Identify which cell holds the provided text, then report its [x, y] central coordinate. 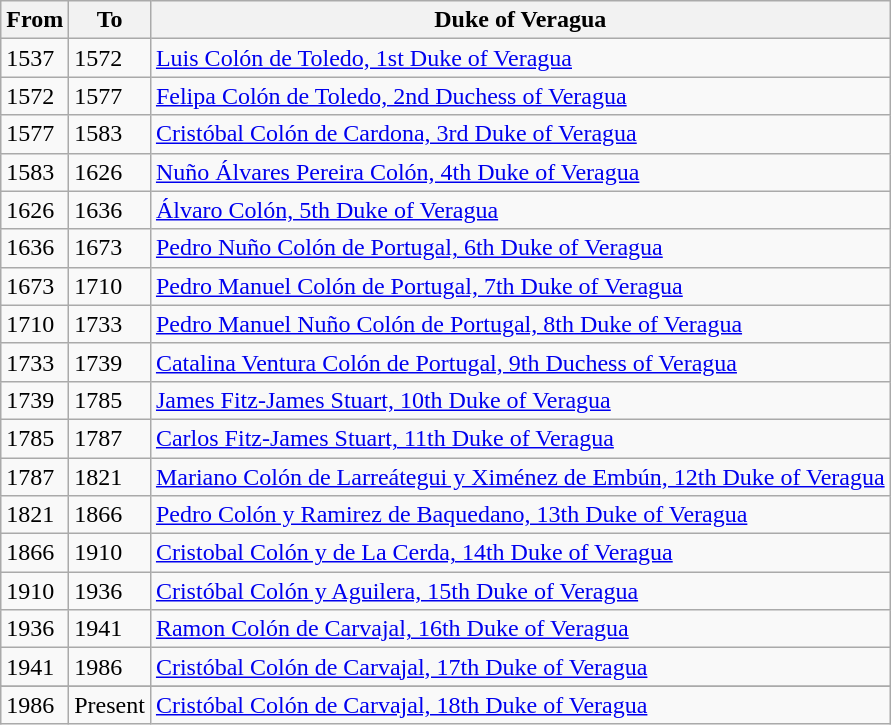
To [110, 20]
Ramon Colón de Carvajal, 16th Duke of Veragua [520, 629]
Álvaro Colón, 5th Duke of Veragua [520, 210]
Duke of Veragua [520, 20]
Felipa Colón de Toledo, 2nd Duchess of Veragua [520, 96]
Nuño Álvares Pereira Colón, 4th Duke of Veragua [520, 172]
Cristóbal Colón y Aguilera, 15th Duke of Veragua [520, 591]
Present [110, 705]
Mariano Colón de Larreátegui y Ximénez de Embún, 12th Duke of Veragua [520, 477]
Carlos Fitz-James Stuart, 11th Duke of Veragua [520, 438]
Catalina Ventura Colón de Portugal, 9th Duchess of Veragua [520, 362]
1537 [35, 58]
From [35, 20]
Cristóbal Colón de Cardona, 3rd Duke of Veragua [520, 134]
Cristóbal Colón de Carvajal, 17th Duke of Veragua [520, 667]
Cristobal Colón y de La Cerda, 14th Duke of Veragua [520, 553]
Pedro Manuel Colón de Portugal, 7th Duke of Veragua [520, 286]
Cristóbal Colón de Carvajal, 18th Duke of Veragua [520, 705]
Luis Colón de Toledo, 1st Duke of Veragua [520, 58]
Pedro Nuño Colón de Portugal, 6th Duke of Veragua [520, 248]
James Fitz-James Stuart, 10th Duke of Veragua [520, 400]
Pedro Manuel Nuño Colón de Portugal, 8th Duke of Veragua [520, 324]
Pedro Colón y Ramirez de Baquedano, 13th Duke of Veragua [520, 515]
